Capture the cell that displays the provided text and extract its (X, Y) central coordinate. 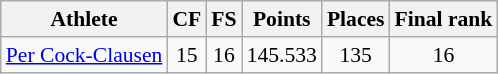
Athlete (84, 19)
Points (282, 19)
135 (356, 55)
15 (186, 55)
145.533 (282, 55)
CF (186, 19)
FS (224, 19)
Final rank (444, 19)
Per Cock-Clausen (84, 55)
Places (356, 19)
